Pinpoint the cell where the given text exists, returning its [X, Y] midpoint coordinate. 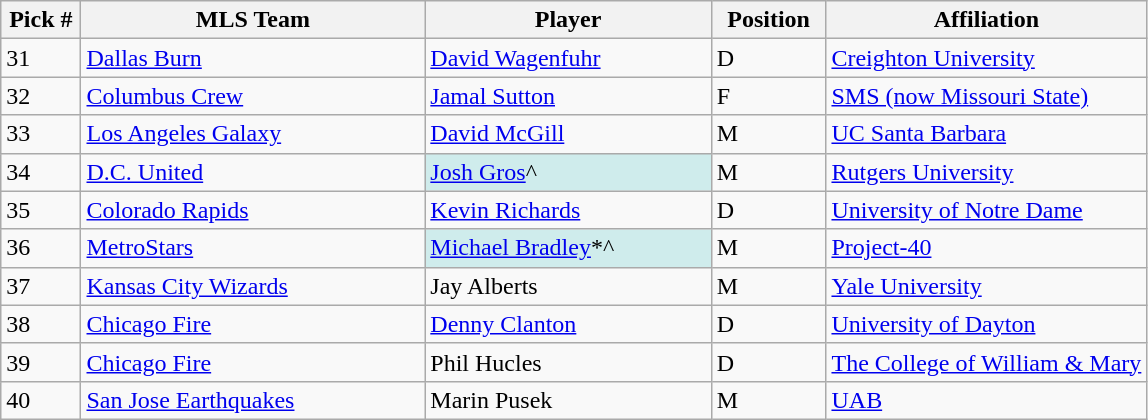
Columbus Crew [253, 96]
Colorado Rapids [253, 210]
UAB [986, 400]
Pick # [41, 20]
University of Dayton [986, 324]
SMS (now Missouri State) [986, 96]
University of Notre Dame [986, 210]
Denny Clanton [568, 324]
35 [41, 210]
33 [41, 134]
Position [768, 20]
40 [41, 400]
31 [41, 58]
Los Angeles Galaxy [253, 134]
Josh Gros^ [568, 172]
Yale University [986, 286]
Marin Pusek [568, 400]
Michael Bradley*^ [568, 248]
Kevin Richards [568, 210]
San Jose Earthquakes [253, 400]
Kansas City Wizards [253, 286]
Player [568, 20]
Rutgers University [986, 172]
MLS Team [253, 20]
F [768, 96]
34 [41, 172]
Project-40 [986, 248]
D.C. United [253, 172]
32 [41, 96]
37 [41, 286]
David Wagenfuhr [568, 58]
Dallas Burn [253, 58]
36 [41, 248]
Creighton University [986, 58]
UC Santa Barbara [986, 134]
39 [41, 362]
David McGill [568, 134]
The College of William & Mary [986, 362]
Affiliation [986, 20]
Jay Alberts [568, 286]
38 [41, 324]
Jamal Sutton [568, 96]
MetroStars [253, 248]
Phil Hucles [568, 362]
